Pinpoint the cell where the given text exists, returning its [X, Y] midpoint coordinate. 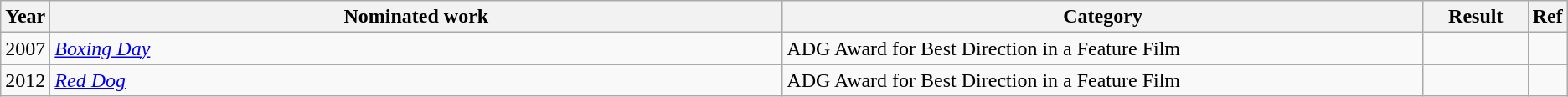
Year [25, 17]
Ref [1548, 17]
2007 [25, 48]
Boxing Day [416, 48]
Nominated work [416, 17]
Red Dog [416, 80]
2012 [25, 80]
Result [1476, 17]
Category [1103, 17]
